Locate the cell with the specified text and output its (x, y) center coordinate. 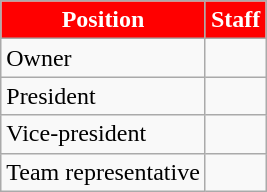
Position (104, 20)
Team representative (104, 172)
Vice-president (104, 134)
Staff (235, 20)
President (104, 96)
Owner (104, 58)
